For the text-containing cell, return its midpoint in (X, Y) coordinate format. 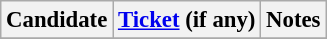
Notes (294, 20)
Ticket (if any) (187, 20)
Candidate (57, 20)
